For the text-containing cell, return its midpoint in [X, Y] coordinate format. 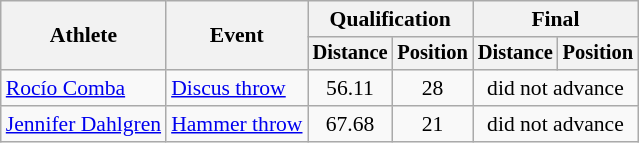
Discus throw [236, 88]
Jennifer Dahlgren [84, 124]
Athlete [84, 36]
21 [432, 124]
Qualification [390, 19]
Event [236, 36]
56.11 [350, 88]
Final [556, 19]
67.68 [350, 124]
28 [432, 88]
Hammer throw [236, 124]
Rocío Comba [84, 88]
